Find where the given text appears and provide that cell's center as [X, Y] coordinate. 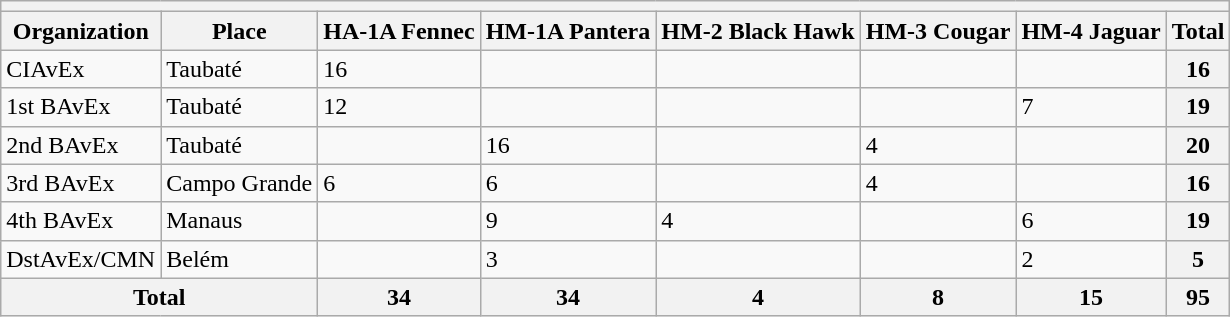
15 [1091, 297]
HA-1A Fennec [399, 31]
HM-4 Jaguar [1091, 31]
8 [938, 297]
9 [568, 221]
2 [1091, 259]
Campo Grande [240, 183]
12 [399, 107]
Organization [81, 31]
3 [568, 259]
4th BAvEx [81, 221]
Place [240, 31]
20 [1198, 145]
CIAvEx [81, 69]
2nd BAvEx [81, 145]
5 [1198, 259]
95 [1198, 297]
1st BAvEx [81, 107]
Belém [240, 259]
3rd BAvEx [81, 183]
Manaus [240, 221]
7 [1091, 107]
HM-3 Cougar [938, 31]
HM-2 Black Hawk [758, 31]
HM-1A Pantera [568, 31]
DstAvEx/CMN [81, 259]
